Pinpoint the cell where the given text exists, returning its [X, Y] midpoint coordinate. 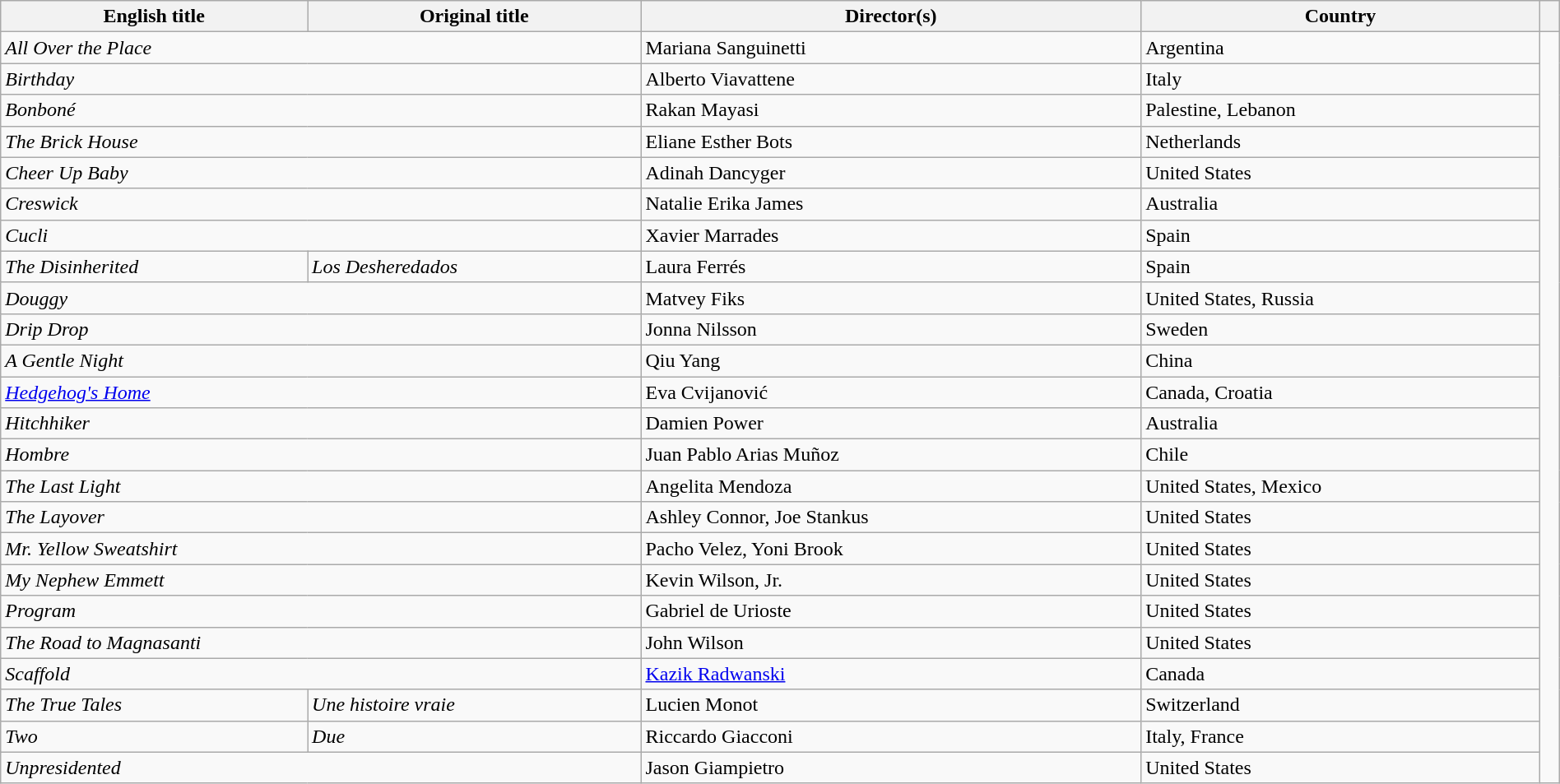
The Disinherited [155, 267]
Hitchhiker [321, 424]
English title [155, 16]
Creswick [321, 204]
China [1341, 360]
Palestine, Lebanon [1341, 110]
Los Desheredados [474, 267]
Kazik Radwanski [891, 674]
Program [321, 611]
Eva Cvijanović [891, 392]
Jason Giampietro [891, 768]
United States, Russia [1341, 298]
The Last Light [321, 486]
Canada, Croatia [1341, 392]
Two [155, 736]
Switzerland [1341, 705]
Argentina [1341, 48]
All Over the Place [321, 48]
Riccardo Giacconi [891, 736]
Eliane Esther Bots [891, 141]
Une histoire vraie [474, 705]
Cucli [321, 235]
Chile [1341, 455]
Due [474, 736]
Director(s) [891, 16]
Rakan Mayasi [891, 110]
Mr. Yellow Sweatshirt [321, 549]
Original title [474, 16]
Sweden [1341, 329]
Laura Ferrés [891, 267]
The Road to Magnasanti [321, 643]
Pacho Velez, Yoni Brook [891, 549]
Drip Drop [321, 329]
The Brick House [321, 141]
Birthday [321, 79]
Italy, France [1341, 736]
Ashley Connor, Joe Stankus [891, 517]
Damien Power [891, 424]
Scaffold [321, 674]
Jonna Nilsson [891, 329]
Juan Pablo Arias Muñoz [891, 455]
My Nephew Emmett [321, 580]
The Layover [321, 517]
Italy [1341, 79]
A Gentle Night [321, 360]
Bonboné [321, 110]
Matvey Fiks [891, 298]
Canada [1341, 674]
John Wilson [891, 643]
Gabriel de Urioste [891, 611]
Netherlands [1341, 141]
United States, Mexico [1341, 486]
Mariana Sanguinetti [891, 48]
Adinah Dancyger [891, 173]
Angelita Mendoza [891, 486]
Cheer Up Baby [321, 173]
Natalie Erika James [891, 204]
Unpresidented [321, 768]
Kevin Wilson, Jr. [891, 580]
Lucien Monot [891, 705]
Xavier Marrades [891, 235]
The True Tales [155, 705]
Hedgehog's Home [321, 392]
Country [1341, 16]
Alberto Viavattene [891, 79]
Hombre [321, 455]
Douggy [321, 298]
Qiu Yang [891, 360]
